Capture the cell that displays the provided text and extract its [x, y] central coordinate. 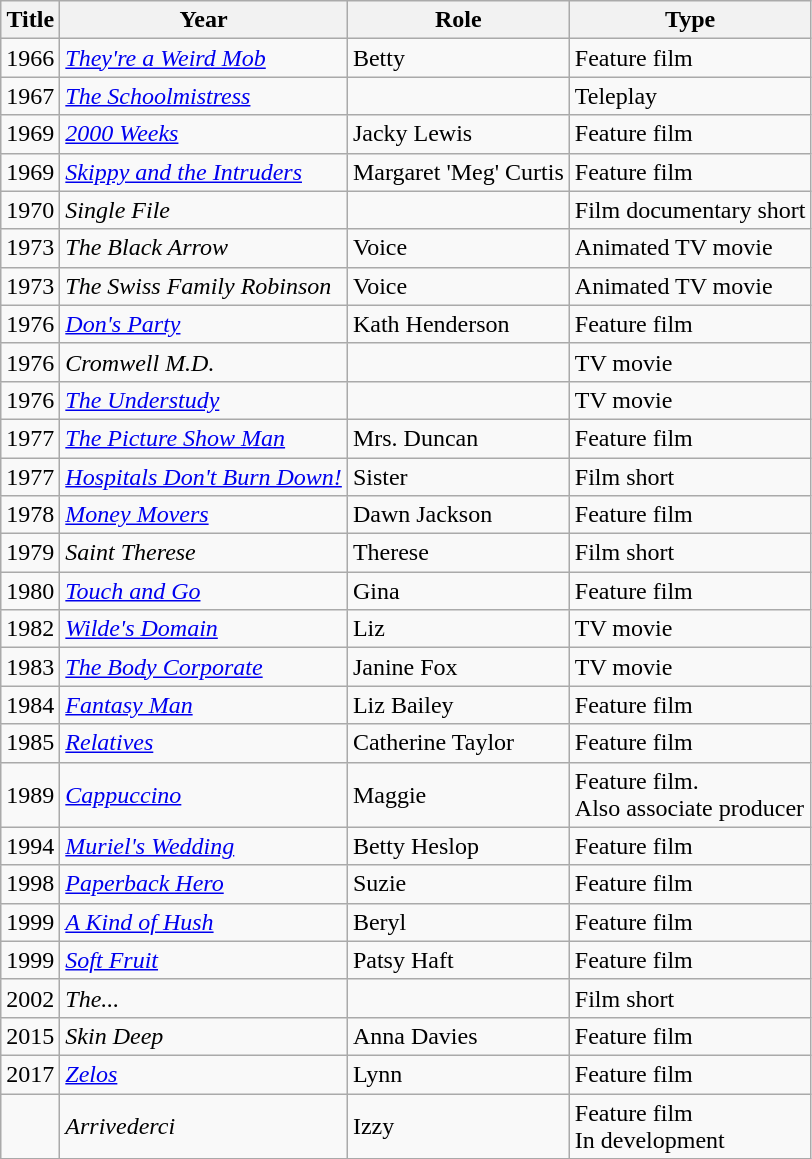
Cromwell M.D. [204, 362]
Teleplay [690, 96]
Betty Heslop [458, 846]
Gina [458, 591]
The Black Arrow [204, 248]
Patsy Haft [458, 960]
Paperback Hero [204, 884]
1984 [30, 705]
Janine Fox [458, 667]
Zelos [204, 1074]
1970 [30, 210]
The Schoolmistress [204, 96]
Kath Henderson [458, 324]
Arrivederci [204, 1126]
Catherine Taylor [458, 743]
1985 [30, 743]
1967 [30, 96]
Izzy [458, 1126]
Sister [458, 477]
The Body Corporate [204, 667]
Muriel's Wedding [204, 846]
Mrs. Duncan [458, 438]
Betty [458, 58]
Feature film.Also associate producer [690, 794]
1966 [30, 58]
Touch and Go [204, 591]
1980 [30, 591]
Money Movers [204, 515]
They're a Weird Mob [204, 58]
Liz [458, 629]
Fantasy Man [204, 705]
Wilde's Domain [204, 629]
1979 [30, 553]
Saint Therese [204, 553]
1978 [30, 515]
Suzie [458, 884]
1982 [30, 629]
1998 [30, 884]
The Understudy [204, 400]
Type [690, 20]
Year [204, 20]
Feature filmIn development [690, 1126]
Role [458, 20]
Jacky Lewis [458, 134]
Maggie [458, 794]
The Swiss Family Robinson [204, 286]
The Picture Show Man [204, 438]
Anna Davies [458, 1036]
Skin Deep [204, 1036]
Single File [204, 210]
Relatives [204, 743]
Dawn Jackson [458, 515]
Skippy and the Intruders [204, 172]
Margaret 'Meg' Curtis [458, 172]
Therese [458, 553]
Film documentary short [690, 210]
1994 [30, 846]
1989 [30, 794]
Lynn [458, 1074]
2015 [30, 1036]
2017 [30, 1074]
The... [204, 998]
Beryl [458, 922]
Liz Bailey [458, 705]
1983 [30, 667]
Soft Fruit [204, 960]
Don's Party [204, 324]
Cappuccino [204, 794]
2002 [30, 998]
Hospitals Don't Burn Down! [204, 477]
A Kind of Hush [204, 922]
2000 Weeks [204, 134]
Title [30, 20]
